Return the (X, Y) coordinate for the center point of the cell that contains the specified text.  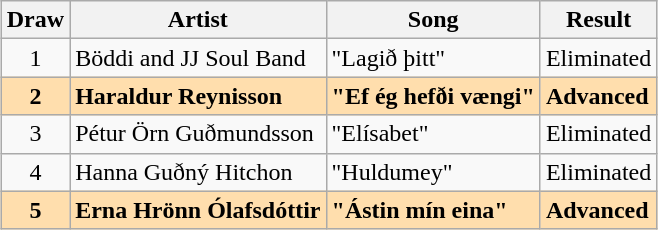
Haraldur Reynisson (198, 96)
2 (35, 96)
4 (35, 172)
"Huldumey" (433, 172)
"Ef ég hefði vængi" (433, 96)
Hanna Guðný Hitchon (198, 172)
Pétur Örn Guðmundsson (198, 134)
"Lagið þitt" (433, 58)
"Ástin mín eina" (433, 210)
1 (35, 58)
Draw (35, 20)
"Elísabet" (433, 134)
Artist (198, 20)
Song (433, 20)
Result (598, 20)
3 (35, 134)
5 (35, 210)
Böddi and JJ Soul Band (198, 58)
Erna Hrönn Ólafsdóttir (198, 210)
